Find where the given text appears and provide that cell's center as (x, y) coordinate. 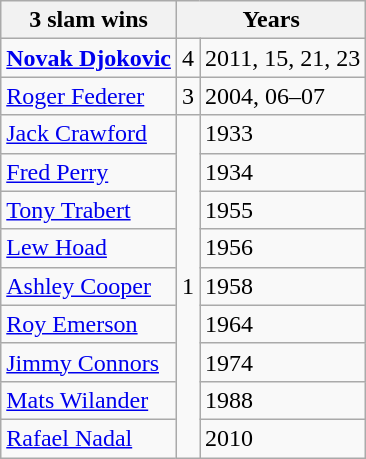
2010 (283, 438)
4 (188, 58)
Rafael Nadal (89, 438)
Jimmy Connors (89, 362)
1933 (283, 134)
2004, 06–07 (283, 96)
1958 (283, 286)
Ashley Cooper (89, 286)
Roger Federer (89, 96)
Lew Hoad (89, 248)
Mats Wilander (89, 400)
Fred Perry (89, 172)
1934 (283, 172)
1974 (283, 362)
1964 (283, 324)
1988 (283, 400)
1955 (283, 210)
Years (270, 20)
Tony Trabert (89, 210)
3 (188, 96)
1 (188, 286)
Roy Emerson (89, 324)
3 slam wins (89, 20)
2011, 15, 21, 23 (283, 58)
Jack Crawford (89, 134)
Novak Djokovic (89, 58)
1956 (283, 248)
